Search for the cell housing the specified text and yield its (X, Y) center coordinate. 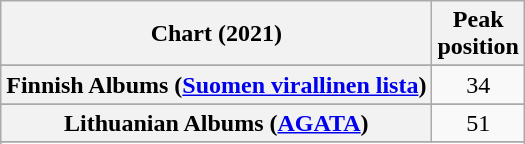
Peakposition (478, 34)
Chart (2021) (216, 34)
Lithuanian Albums (AGATA) (216, 123)
Finnish Albums (Suomen virallinen lista) (216, 85)
34 (478, 85)
51 (478, 123)
